Search for the cell housing the specified text and yield its [X, Y] center coordinate. 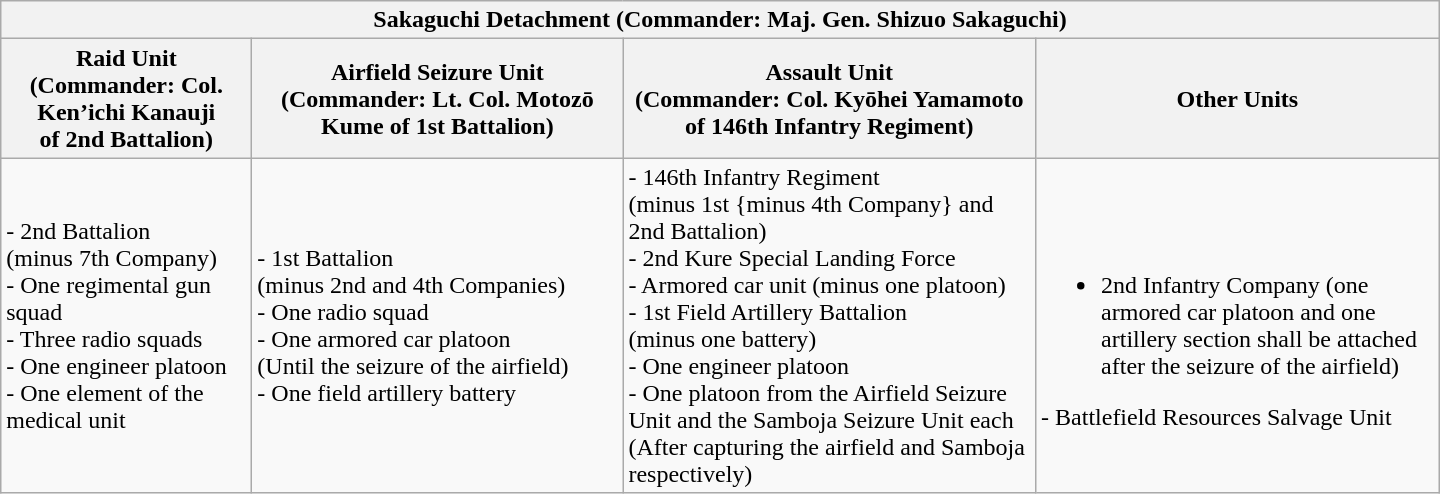
Airfield Seizure Unit(Commander: Lt. Col. Motozō Kume of 1st Battalion) [438, 98]
- 2nd Battalion(minus 7th Company)- One regimental gun squad- Three radio squads- One engineer platoon- One element of the medical unit [126, 326]
Assault Unit(Commander: Col. Kyōhei Yamamotoof 146th Infantry Regiment) [830, 98]
Raid Unit(Commander: Col. Ken’ichi Kanaujiof 2nd Battalion) [126, 98]
Other Units [1238, 98]
Sakaguchi Detachment (Commander: Maj. Gen. Shizuo Sakaguchi) [720, 20]
